Provide the (x, y) coordinate of the cell's center where the given text is located.  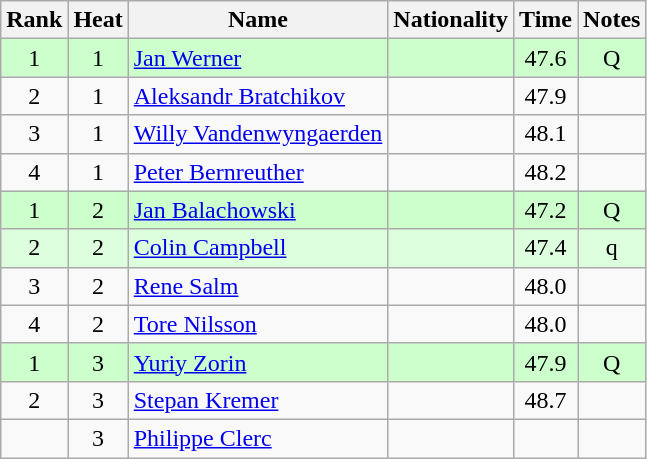
Willy Vandenwyngaerden (258, 134)
Rene Salm (258, 286)
Jan Werner (258, 58)
47.4 (546, 248)
48.2 (546, 172)
q (612, 248)
Notes (612, 20)
Stepan Kremer (258, 400)
Rank (34, 20)
47.2 (546, 210)
Philippe Clerc (258, 438)
Colin Campbell (258, 248)
48.1 (546, 134)
Peter Bernreuther (258, 172)
Nationality (451, 20)
Tore Nilsson (258, 324)
Jan Balachowski (258, 210)
Heat (98, 20)
Yuriy Zorin (258, 362)
48.7 (546, 400)
Name (258, 20)
Aleksandr Bratchikov (258, 96)
47.6 (546, 58)
Time (546, 20)
